From the cell containing the given text, extract its center point as [X, Y] coordinate. 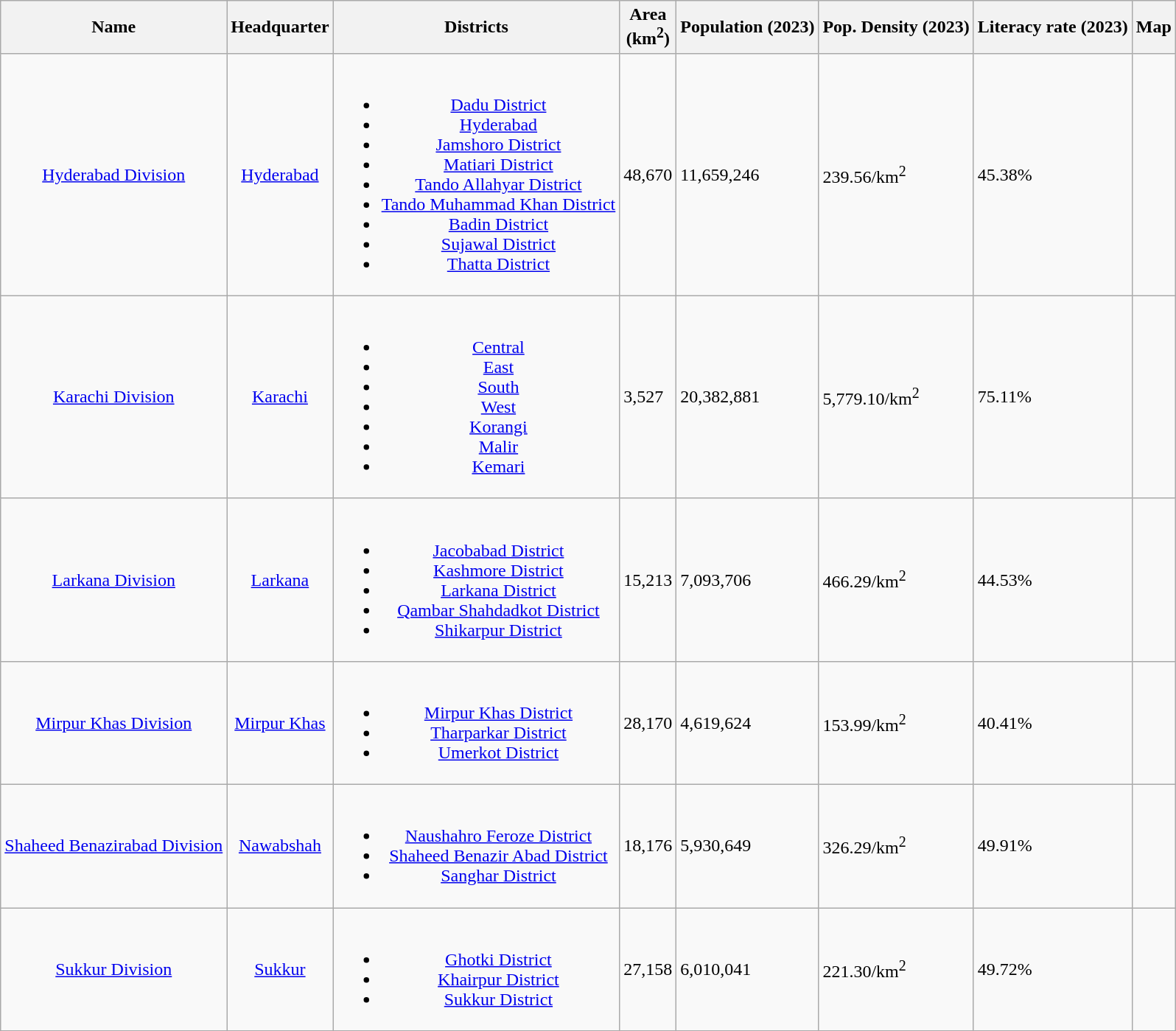
Larkana Division [113, 579]
Hyderabad [280, 174]
5,779.10/km2 [896, 396]
Hyderabad Division [113, 174]
Sukkur Division [113, 970]
Naushahro Feroze DistrictShaheed Benazir Abad DistrictSanghar District [476, 846]
49.91% [1052, 846]
Name [113, 27]
Mirpur Khas [280, 722]
3,527 [648, 396]
15,213 [648, 579]
44.53% [1052, 579]
Sukkur [280, 970]
11,659,246 [747, 174]
221.30/km2 [896, 970]
Headquarter [280, 27]
20,382,881 [747, 396]
239.56/km2 [896, 174]
5,930,649 [747, 846]
40.41% [1052, 722]
4,619,624 [747, 722]
Mirpur Khas Division [113, 722]
Map [1154, 27]
Jacobabad DistrictKashmore DistrictLarkana DistrictQambar Shahdadkot DistrictShikarpur District [476, 579]
Literacy rate (2023) [1052, 27]
Pop. Density (2023) [896, 27]
18,176 [648, 846]
45.38% [1052, 174]
48,670 [648, 174]
28,170 [648, 722]
Karachi Division [113, 396]
326.29/km2 [896, 846]
7,093,706 [747, 579]
Nawabshah [280, 846]
27,158 [648, 970]
466.29/km2 [896, 579]
CentralEastSouthWestKorangiMalirKemari [476, 396]
Mirpur Khas DistrictTharparkar DistrictUmerkot District [476, 722]
49.72% [1052, 970]
Area(km2) [648, 27]
153.99/km2 [896, 722]
Ghotki DistrictKhairpur DistrictSukkur District [476, 970]
Shaheed Benazirabad Division [113, 846]
Larkana [280, 579]
Population (2023) [747, 27]
6,010,041 [747, 970]
Karachi [280, 396]
Districts [476, 27]
75.11% [1052, 396]
